From the cell containing the given text, extract its center point as [x, y] coordinate. 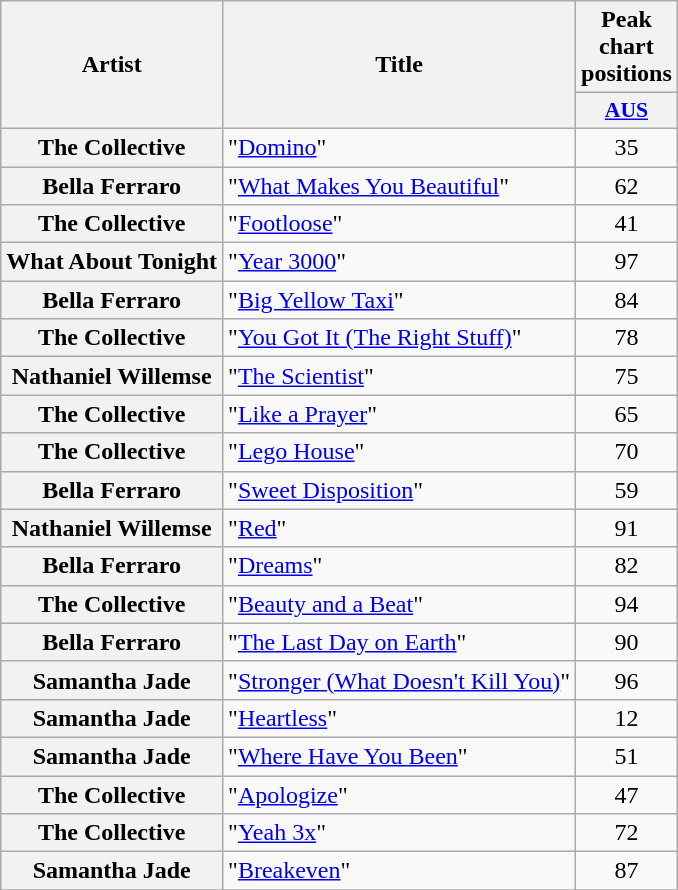
72 [627, 833]
AUS [627, 111]
"Breakeven" [400, 871]
96 [627, 680]
87 [627, 871]
"Domino" [400, 147]
Peak chart positions [627, 47]
"Big Yellow Taxi" [400, 300]
62 [627, 185]
84 [627, 300]
65 [627, 414]
"The Last Day on Earth" [400, 642]
70 [627, 452]
"You Got It (The Right Stuff)" [400, 338]
"Where Have You Been" [400, 756]
"What Makes You Beautiful" [400, 185]
"Stronger (What Doesn't Kill You)" [400, 680]
"Footloose" [400, 224]
"Red" [400, 528]
Title [400, 65]
"Sweet Disposition" [400, 490]
47 [627, 795]
75 [627, 376]
Artist [112, 65]
91 [627, 528]
12 [627, 718]
"Heartless" [400, 718]
"Beauty and a Beat" [400, 604]
51 [627, 756]
90 [627, 642]
59 [627, 490]
"The Scientist" [400, 376]
97 [627, 262]
41 [627, 224]
35 [627, 147]
"Lego House" [400, 452]
"Year 3000" [400, 262]
"Apologize" [400, 795]
"Dreams" [400, 566]
82 [627, 566]
What About Tonight [112, 262]
78 [627, 338]
"Yeah 3x" [400, 833]
"Like a Prayer" [400, 414]
94 [627, 604]
